Search for the cell housing the specified text and yield its (x, y) center coordinate. 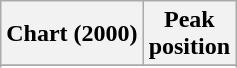
Chart (2000) (72, 34)
Peakposition (189, 34)
